Identify which cell holds the provided text, then report its (X, Y) central coordinate. 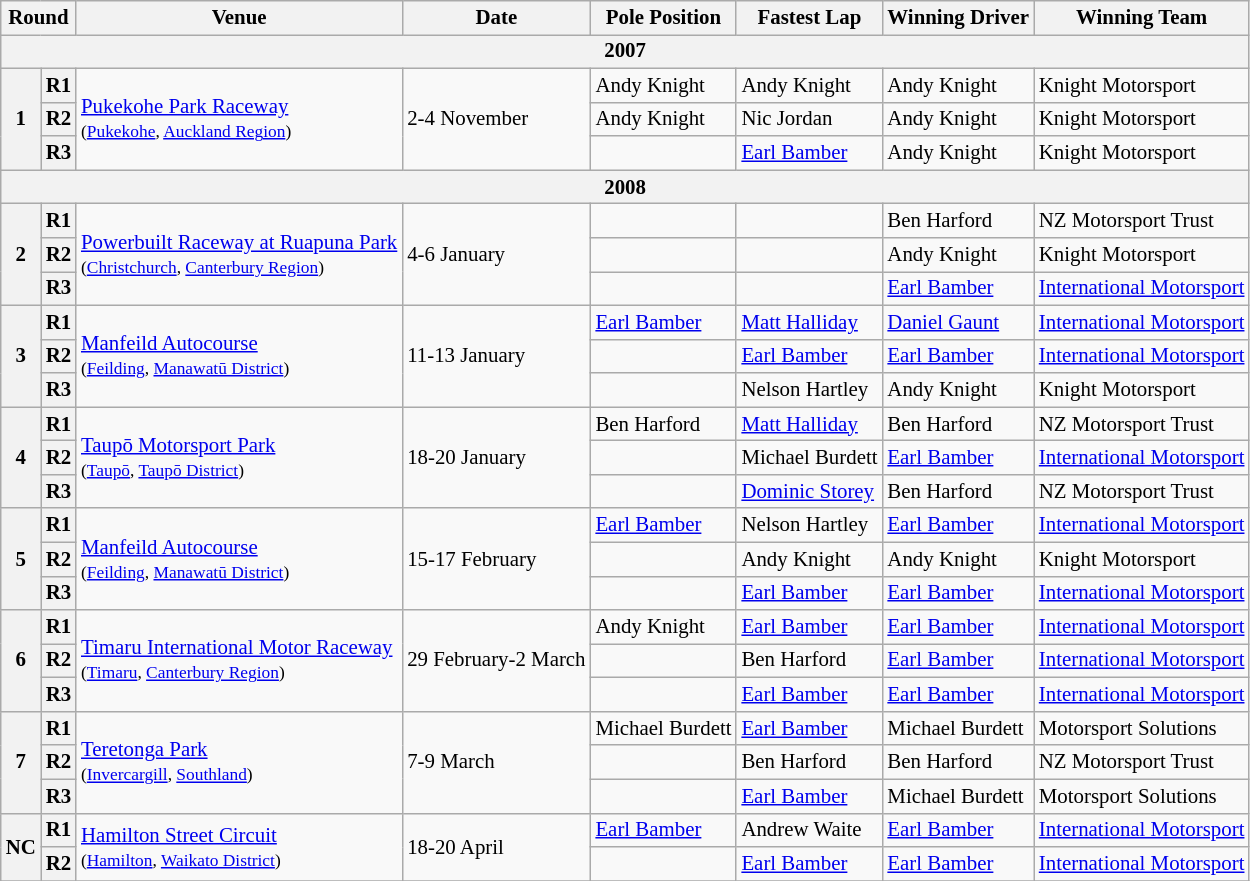
4-6 January (496, 255)
Date (496, 18)
NC (21, 847)
15-17 February (496, 559)
2 (21, 255)
Winning Driver (958, 18)
Daniel Gaunt (958, 322)
2008 (626, 187)
5 (21, 559)
3 (21, 356)
11-13 January (496, 356)
Fastest Lap (809, 18)
18-20 April (496, 847)
Teretonga Park(Invercargill, Southland) (239, 762)
Pukekohe Park Raceway(Pukekohe, Auckland Region) (239, 119)
Andrew Waite (809, 830)
Nic Jordan (809, 119)
18-20 January (496, 458)
4 (21, 458)
Dominic Storey (809, 491)
Round (38, 18)
Timaru International Motor Raceway(Timaru, Canterbury Region) (239, 661)
29 February-2 March (496, 661)
7-9 March (496, 762)
Hamilton Street Circuit(Hamilton, Waikato District) (239, 847)
Pole Position (663, 18)
Powerbuilt Raceway at Ruapuna Park(Christchurch, Canterbury Region) (239, 255)
Taupō Motorsport Park(Taupō, Taupō District) (239, 458)
7 (21, 762)
1 (21, 119)
Winning Team (1142, 18)
6 (21, 661)
2007 (626, 51)
Venue (239, 18)
2-4 November (496, 119)
